Return [x, y] of the center of cell containing provided text 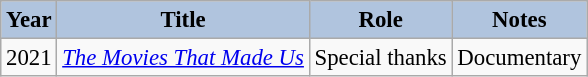
Documentary [520, 58]
Role [380, 20]
The Movies That Made Us [183, 58]
Title [183, 20]
Notes [520, 20]
2021 [29, 58]
Year [29, 20]
Special thanks [380, 58]
